Determine the (x, y) coordinate at the center of the cell enclosing the given text.  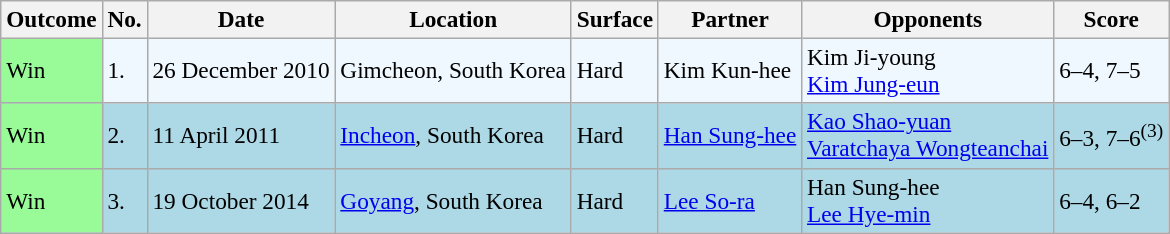
Gimcheon, South Korea (453, 70)
Kim Kun-hee (730, 70)
Kim Ji-young Kim Jung-eun (928, 70)
11 April 2011 (241, 136)
Date (241, 19)
2. (124, 136)
Location (453, 19)
No. (124, 19)
19 October 2014 (241, 200)
6–4, 6–2 (1112, 200)
3. (124, 200)
Goyang, South Korea (453, 200)
6–4, 7–5 (1112, 70)
Surface (614, 19)
Han Sung-hee Lee Hye-min (928, 200)
Outcome (52, 19)
Incheon, South Korea (453, 136)
6–3, 7–6(3) (1112, 136)
Score (1112, 19)
Han Sung-hee (730, 136)
Kao Shao-yuan Varatchaya Wongteanchai (928, 136)
Lee So-ra (730, 200)
1. (124, 70)
26 December 2010 (241, 70)
Opponents (928, 19)
Partner (730, 19)
